Find where the given text appears and provide that cell's center as [X, Y] coordinate. 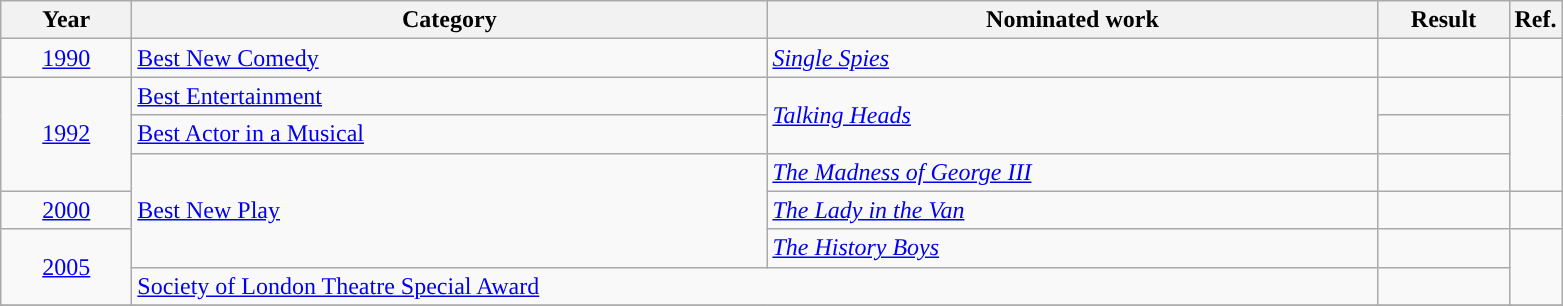
Best New Comedy [450, 58]
Category [450, 20]
Year [66, 20]
Best Entertainment [450, 96]
Nominated work [1072, 20]
1992 [66, 134]
The History Boys [1072, 248]
Result [1444, 20]
2005 [66, 267]
Talking Heads [1072, 115]
Ref. [1536, 20]
2000 [66, 210]
1990 [66, 58]
Best Actor in a Musical [450, 134]
Single Spies [1072, 58]
Best New Play [450, 210]
The Madness of George III [1072, 172]
Society of London Theatre Special Award [755, 286]
The Lady in the Van [1072, 210]
